Determine the (X, Y) coordinate at the center of the cell enclosing the given text.  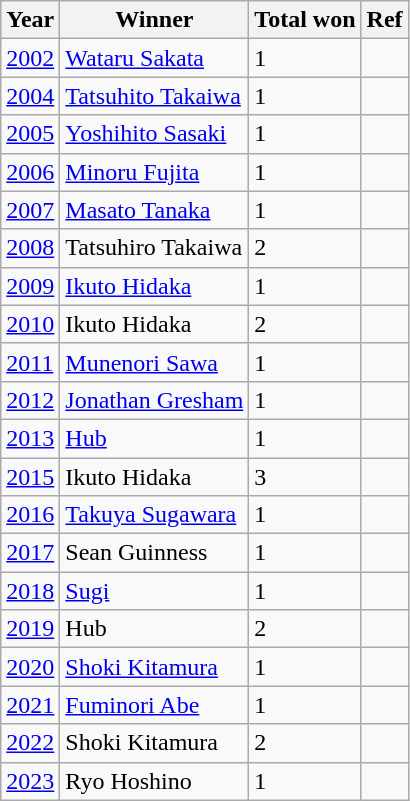
Wataru Sakata (154, 58)
2002 (30, 58)
2007 (30, 210)
Jonathan Gresham (154, 400)
2018 (30, 591)
Tatsuhiro Takaiwa (154, 248)
2011 (30, 362)
Minoru Fujita (154, 172)
Yoshihito Sasaki (154, 134)
Ryo Hoshino (154, 781)
Takuya Sugawara (154, 515)
2020 (30, 667)
2008 (30, 248)
Sean Guinness (154, 553)
2004 (30, 96)
2017 (30, 553)
Total won (305, 20)
2021 (30, 705)
Tatsuhito Takaiwa (154, 96)
Fuminori Abe (154, 705)
2006 (30, 172)
2016 (30, 515)
Munenori Sawa (154, 362)
2015 (30, 477)
Winner (154, 20)
2019 (30, 629)
Masato Tanaka (154, 210)
2005 (30, 134)
2013 (30, 438)
Sugi (154, 591)
2022 (30, 743)
2012 (30, 400)
2009 (30, 286)
3 (305, 477)
2023 (30, 781)
2010 (30, 324)
Year (30, 20)
Ref (384, 20)
